Provide the [x, y] coordinate of the cell's center where the given text is located.  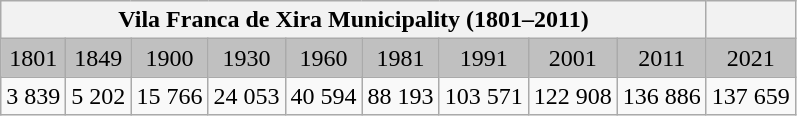
1930 [246, 58]
1849 [98, 58]
88 193 [400, 96]
15 766 [170, 96]
2001 [572, 58]
122 908 [572, 96]
2011 [662, 58]
1960 [324, 58]
Vila Franca de Xira Municipality (1801–2011) [354, 20]
137 659 [750, 96]
103 571 [484, 96]
136 886 [662, 96]
3 839 [34, 96]
1981 [400, 58]
40 594 [324, 96]
2021 [750, 58]
1991 [484, 58]
5 202 [98, 96]
24 053 [246, 96]
1900 [170, 58]
1801 [34, 58]
